Find where the given text appears and provide that cell's center as [x, y] coordinate. 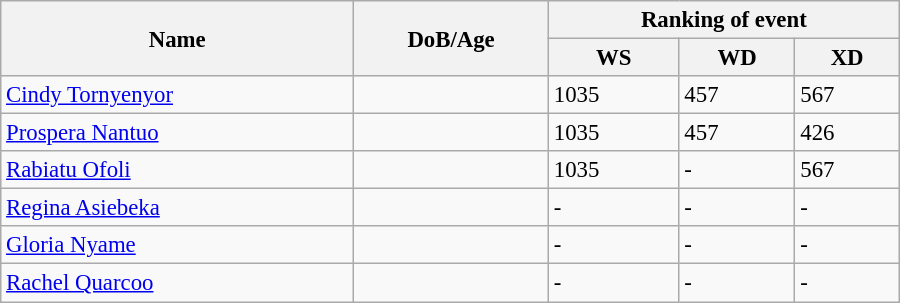
WD [737, 58]
Rachel Quarcoo [178, 283]
XD [847, 58]
Gloria Nyame [178, 245]
426 [847, 133]
Ranking of event [724, 20]
DoB/Age [452, 38]
WS [614, 58]
Prospera Nantuo [178, 133]
Cindy Tornyenyor [178, 95]
Regina Asiebeka [178, 208]
Rabiatu Ofoli [178, 170]
Name [178, 38]
